Determine the [x, y] coordinate at the center of the cell enclosing the given text.  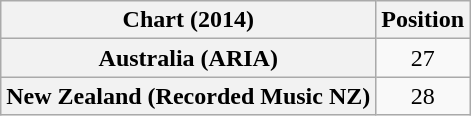
28 [423, 96]
Chart (2014) [188, 20]
Australia (ARIA) [188, 58]
New Zealand (Recorded Music NZ) [188, 96]
Position [423, 20]
27 [423, 58]
